Identify which cell holds the provided text, then report its (X, Y) central coordinate. 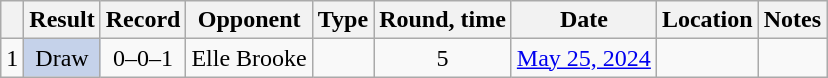
Draw (62, 58)
Result (62, 20)
Opponent (249, 20)
Elle Brooke (249, 58)
1 (12, 58)
0–0–1 (143, 58)
May 25, 2024 (584, 58)
Record (143, 20)
Notes (792, 20)
Round, time (443, 20)
Type (342, 20)
5 (443, 58)
Location (707, 20)
Date (584, 20)
